Locate the cell with the specified text and output its (x, y) center coordinate. 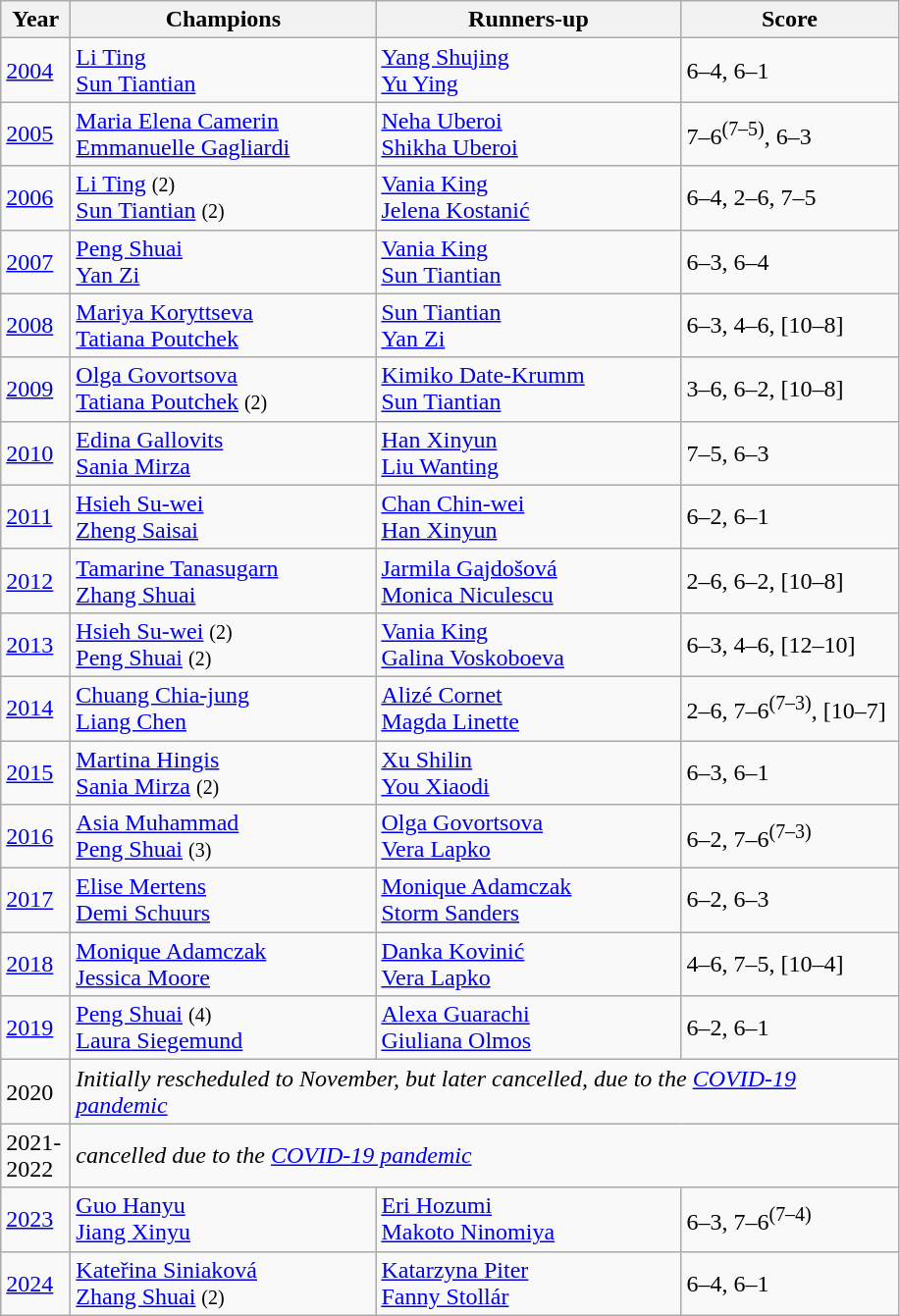
Asia Muhammad Peng Shuai (3) (224, 836)
Yang Shujing Yu Ying (528, 71)
Runners-up (528, 20)
2013 (35, 644)
Alizé Cornet Magda Linette (528, 709)
2018 (35, 964)
Olga Govortsova Tatiana Poutchek (2) (224, 389)
Chan Chin-wei Han Xinyun (528, 516)
7–6(7–5), 6–3 (789, 133)
6–3, 6–1 (789, 771)
Peng Shuai (4) Laura Siegemund (224, 1028)
Year (35, 20)
Kimiko Date-Krumm Sun Tiantian (528, 389)
2015 (35, 771)
4–6, 7–5, [10–4] (789, 964)
Initially rescheduled to November, but later cancelled, due to the COVID-19 pandemic (485, 1091)
Monique Adamczak Jessica Moore (224, 964)
Eri Hozumi Makoto Ninomiya (528, 1219)
Mariya Koryttseva Tatiana Poutchek (224, 326)
Monique Adamczak Storm Sanders (528, 901)
2–6, 7–6(7–3), [10–7] (789, 709)
Katarzyna Piter Fanny Stollár (528, 1284)
2012 (35, 581)
6–3, 4–6, [10–8] (789, 326)
2009 (35, 389)
Vania King Sun Tiantian (528, 261)
Hsieh Su-wei Zheng Saisai (224, 516)
Li Ting (2) Sun Tiantian (2) (224, 198)
Elise Mertens Demi Schuurs (224, 901)
6–3, 7–6(7–4) (789, 1219)
Chuang Chia-jung Liang Chen (224, 709)
2014 (35, 709)
6–2, 7–6(7–3) (789, 836)
6–3, 4–6, [12–10] (789, 644)
cancelled due to the COVID-19 pandemic (485, 1156)
2004 (35, 71)
2023 (35, 1219)
Score (789, 20)
Tamarine Tanasugarn Zhang Shuai (224, 581)
2024 (35, 1284)
Maria Elena Camerin Emmanuelle Gagliardi (224, 133)
Edina Gallovits Sania Mirza (224, 453)
2–6, 6–2, [10–8] (789, 581)
Alexa Guarachi Giuliana Olmos (528, 1028)
6–4, 2–6, 7–5 (789, 198)
2021-2022 (35, 1156)
Li Ting Sun Tiantian (224, 71)
2011 (35, 516)
Vania King Jelena Kostanić (528, 198)
Guo Hanyu Jiang Xinyu (224, 1219)
2019 (35, 1028)
3–6, 6–2, [10–8] (789, 389)
Sun Tiantian Yan Zi (528, 326)
Jarmila Gajdošová Monica Niculescu (528, 581)
Champions (224, 20)
2006 (35, 198)
6–2, 6–3 (789, 901)
Kateřina Siniaková Zhang Shuai (2) (224, 1284)
2017 (35, 901)
Hsieh Su-wei (2) Peng Shuai (2) (224, 644)
2016 (35, 836)
Olga Govortsova Vera Lapko (528, 836)
Xu Shilin You Xiaodi (528, 771)
2007 (35, 261)
Martina Hingis Sania Mirza (2) (224, 771)
2008 (35, 326)
Danka Kovinić Vera Lapko (528, 964)
Neha Uberoi Shikha Uberoi (528, 133)
Peng Shuai Yan Zi (224, 261)
Han Xinyun Liu Wanting (528, 453)
2010 (35, 453)
2020 (35, 1091)
6–3, 6–4 (789, 261)
Vania King Galina Voskoboeva (528, 644)
7–5, 6–3 (789, 453)
2005 (35, 133)
